Return [X, Y] of the center of cell containing provided text 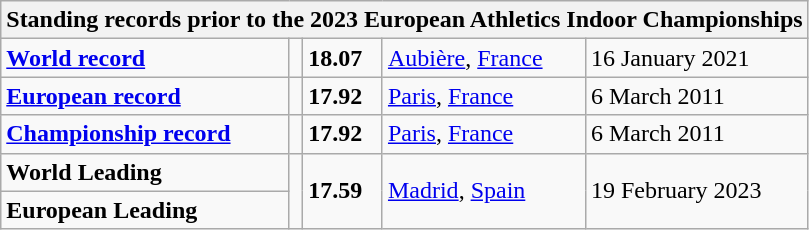
17.59 [343, 191]
World Leading [145, 172]
European record [145, 96]
European Leading [145, 210]
World record [145, 58]
Standing records prior to the 2023 European Athletics Indoor Championships [404, 20]
16 January 2021 [696, 58]
Madrid, Spain [484, 191]
Aubière, France [484, 58]
18.07 [343, 58]
Championship record [145, 134]
19 February 2023 [696, 191]
